Identify which cell holds the provided text, then report its (x, y) central coordinate. 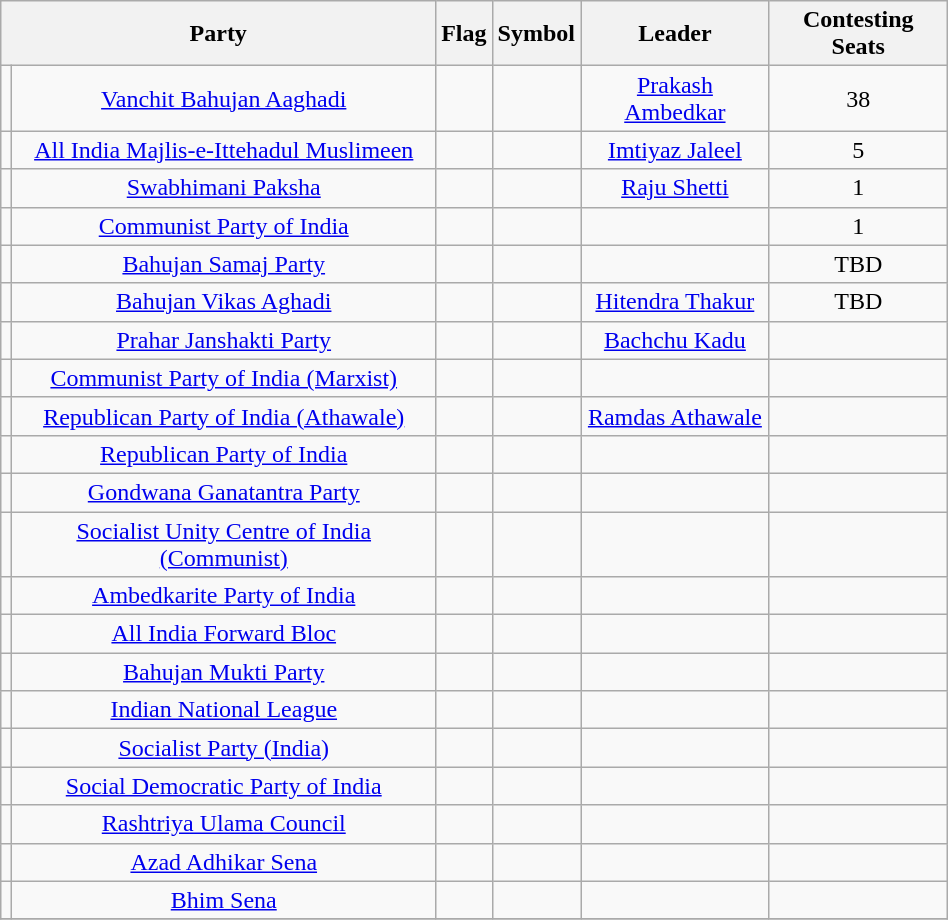
5 (858, 150)
Ramdas Athawale (674, 416)
Communist Party of India (224, 226)
Imtiyaz Jaleel (674, 150)
Party (218, 34)
Hitendra Thakur (674, 302)
Bahujan Samaj Party (224, 264)
Bahujan Mukti Party (224, 672)
Swabhimani Paksha (224, 188)
Symbol (536, 34)
Communist Party of India (Marxist) (224, 378)
38 (858, 98)
Prakash Ambedkar (674, 98)
All India Majlis-e-Ittehadul Muslimeen (224, 150)
Rashtriya Ulama Council (224, 824)
Leader (674, 34)
Azad Adhikar Sena (224, 862)
All India Forward Bloc (224, 634)
Raju Shetti (674, 188)
Republican Party of India (Athawale) (224, 416)
Gondwana Ganatantra Party (224, 492)
Social Democratic Party of India (224, 786)
Ambedkarite Party of India (224, 596)
Indian National League (224, 710)
Republican Party of India (224, 454)
Vanchit Bahujan Aaghadi (224, 98)
Contesting Seats (858, 34)
Prahar Janshakti Party (224, 340)
Flag (464, 34)
Bhim Sena (224, 900)
Bahujan Vikas Aghadi (224, 302)
Bachchu Kadu (674, 340)
Socialist Unity Centre of India (Communist) (224, 544)
Socialist Party (India) (224, 748)
